Search for the cell housing the specified text and yield its (x, y) center coordinate. 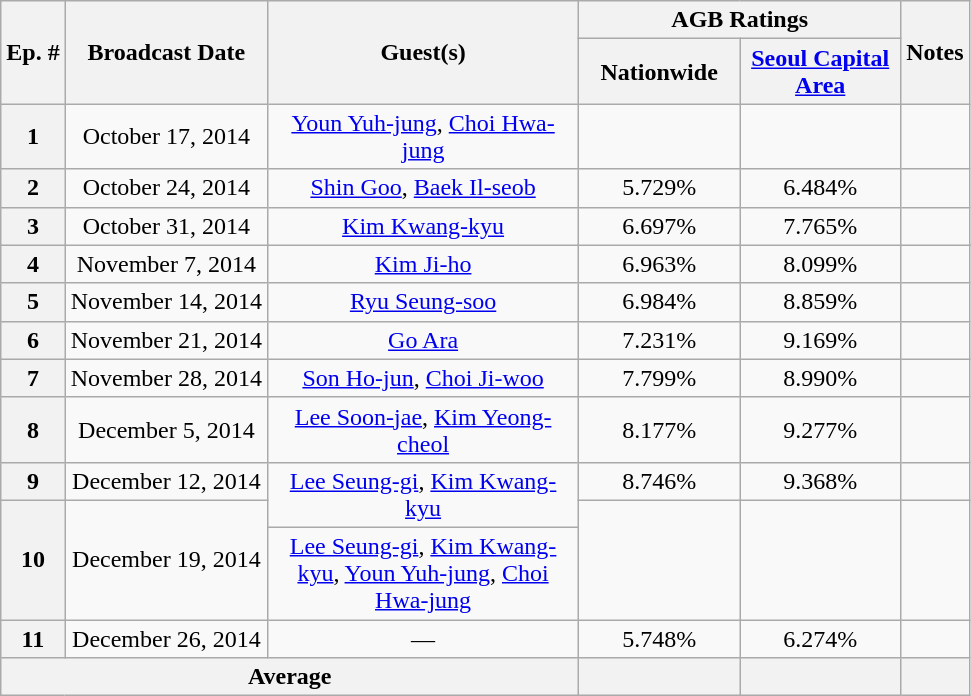
November 21, 2014 (166, 340)
Kim Kwang-kyu (424, 226)
8.990% (820, 378)
11 (33, 639)
December 19, 2014 (166, 560)
Ryu Seung-soo (424, 302)
October 31, 2014 (166, 226)
Seoul Capital Area (820, 72)
November 14, 2014 (166, 302)
Guest(s) (424, 52)
9.169% (820, 340)
AGB Ratings (740, 20)
Nationwide (660, 72)
8.859% (820, 302)
6.274% (820, 639)
Broadcast Date (166, 52)
7.765% (820, 226)
2 (33, 188)
6.484% (820, 188)
December 12, 2014 (166, 481)
1 (33, 136)
Lee Soon-jae, Kim Yeong-cheol (424, 430)
7.231% (660, 340)
Lee Seung-gi, Kim Kwang-kyu (424, 494)
8.746% (660, 481)
9.368% (820, 481)
November 28, 2014 (166, 378)
Go Ara (424, 340)
5.748% (660, 639)
8.177% (660, 430)
6 (33, 340)
Average (290, 677)
Kim Ji-ho (424, 264)
4 (33, 264)
October 24, 2014 (166, 188)
10 (33, 560)
October 17, 2014 (166, 136)
7.799% (660, 378)
3 (33, 226)
November 7, 2014 (166, 264)
Shin Goo, Baek Il-seob (424, 188)
Ep. # (33, 52)
Youn Yuh-jung, Choi Hwa-jung (424, 136)
9 (33, 481)
Son Ho-jun, Choi Ji-woo (424, 378)
— (424, 639)
December 26, 2014 (166, 639)
9.277% (820, 430)
7 (33, 378)
8 (33, 430)
5 (33, 302)
Lee Seung-gi, Kim Kwang-kyu, Youn Yuh-jung, Choi Hwa-jung (424, 573)
6.697% (660, 226)
December 5, 2014 (166, 430)
8.099% (820, 264)
5.729% (660, 188)
6.984% (660, 302)
6.963% (660, 264)
Notes (935, 52)
